Capture the cell that displays the provided text and extract its (x, y) central coordinate. 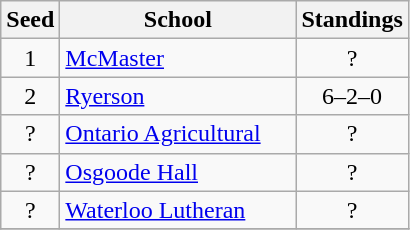
McMaster (178, 58)
6–2–0 (352, 96)
Seed (30, 20)
Waterloo Lutheran (178, 210)
Standings (352, 20)
2 (30, 96)
School (178, 20)
Osgoode Hall (178, 172)
1 (30, 58)
Ontario Agricultural (178, 134)
Ryerson (178, 96)
